Find where the given text appears and provide that cell's center as [X, Y] coordinate. 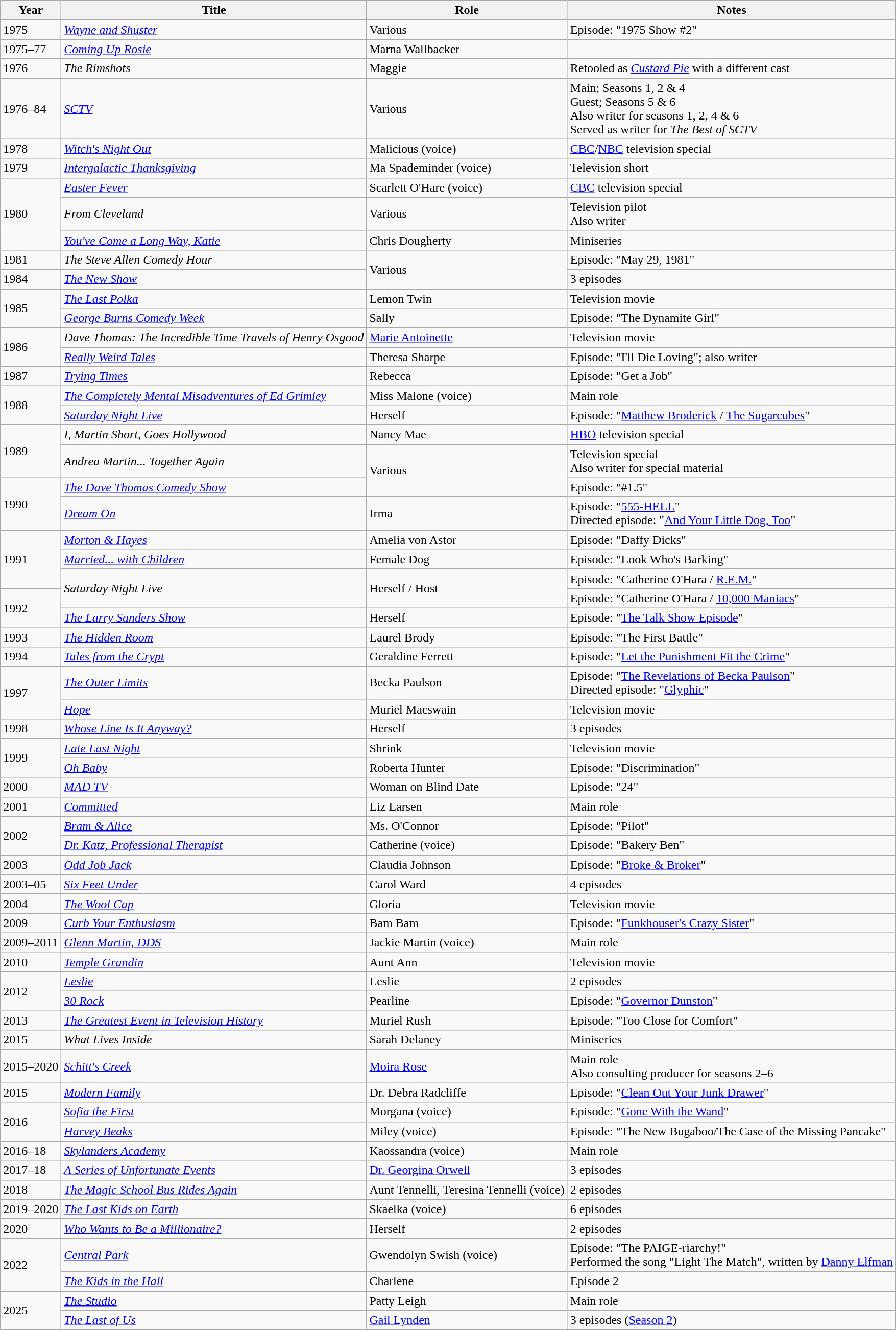
Episode: "Pilot" [731, 826]
Gloria [467, 904]
1976 [31, 68]
The Larry Sanders Show [214, 617]
1975–77 [31, 49]
Shrink [467, 748]
Dave Thomas: The Incredible Time Travels of Henry Osgood [214, 338]
Episode: "Matthew Broderick / The Sugarcubes" [731, 415]
HBO television special [731, 435]
Really Weird Tales [214, 357]
Main roleAlso consulting producer for seasons 2–6 [731, 1066]
The Completely Mental Misadventures of Ed Grimley [214, 396]
Episode: "The PAIGE-riarchy!"Performed the song "Light The Match", written by Danny Elfman [731, 1254]
1984 [31, 279]
The Studio [214, 1301]
Becka Paulson [467, 683]
Episode: "The Revelations of Becka Paulson"Directed episode: "Glyphic" [731, 683]
Dr. Debra Radcliffe [467, 1092]
Dream On [214, 514]
Easter Fever [214, 187]
CBC television special [731, 187]
Episode: "Broke & Broker" [731, 865]
Muriel Rush [467, 1020]
Bam Bam [467, 923]
Whose Line Is It Anyway? [214, 729]
Jackie Martin (voice) [467, 942]
Episode 2 [731, 1281]
Television short [731, 168]
Female Dog [467, 559]
1988 [31, 406]
The Greatest Event in Television History [214, 1020]
The Last of Us [214, 1320]
Episode: "Bakery Ben" [731, 845]
Curb Your Enthusiasm [214, 923]
George Burns Comedy Week [214, 318]
The Last Polka [214, 299]
1980 [31, 213]
2015–2020 [31, 1066]
Geraldine Ferrett [467, 657]
Skylanders Academy [214, 1151]
30 Rock [214, 1001]
2004 [31, 904]
Episode: "Catherine O'Hara / 10,000 Maniacs" [731, 598]
The Kids in the Hall [214, 1281]
The Hidden Room [214, 637]
1992 [31, 608]
Marna Wallbacker [467, 49]
Episode: "Daffy Dicks" [731, 540]
Theresa Sharpe [467, 357]
Episode: "Look Who's Barking" [731, 559]
Odd Job Jack [214, 865]
Gwendolyn Swish (voice) [467, 1254]
Liz Larsen [467, 806]
Sally [467, 318]
2002 [31, 836]
2025 [31, 1311]
I, Martin Short, Goes Hollywood [214, 435]
Episode: "May 29, 1981" [731, 259]
1991 [31, 559]
Muriel Macswain [467, 709]
A Series of Unfortunate Events [214, 1170]
1993 [31, 637]
Late Last Night [214, 748]
Retooled as Custard Pie with a different cast [731, 68]
The Wool Cap [214, 904]
2012 [31, 991]
Sofia the First [214, 1112]
Chris Dougherty [467, 240]
2009–2011 [31, 942]
Notes [731, 10]
The Outer Limits [214, 683]
Witch's Night Out [214, 149]
2009 [31, 923]
Oh Baby [214, 768]
Aunt Tennelli, Teresina Tennelli (voice) [467, 1190]
1999 [31, 758]
Woman on Blind Date [467, 787]
Trying Times [214, 376]
The Magic School Bus Rides Again [214, 1190]
Wayne and Shuster [214, 30]
2016 [31, 1122]
Dr. Katz, Professional Therapist [214, 845]
Morton & Hayes [214, 540]
Kaossandra (voice) [467, 1151]
Year [31, 10]
2013 [31, 1020]
Andrea Martin... Together Again [214, 461]
Claudia Johnson [467, 865]
Patty Leigh [467, 1301]
Role [467, 10]
Pearline [467, 1001]
Episode: "The New Bugaboo/The Case of the Missing Pancake" [731, 1131]
Episode: "Catherine O'Hara / R.E.M." [731, 579]
2000 [31, 787]
From Cleveland [214, 213]
Committed [214, 806]
Schitt's Creek [214, 1066]
Temple Grandin [214, 962]
Herself / Host [467, 588]
1981 [31, 259]
Intergalactic Thanksgiving [214, 168]
Laurel Brody [467, 637]
Lemon Twin [467, 299]
SCTV [214, 108]
Episode: "Governor Dunston" [731, 1001]
1989 [31, 452]
Who Wants to Be a Millionaire? [214, 1228]
2018 [31, 1190]
Coming Up Rosie [214, 49]
2016–18 [31, 1151]
Episode: "Clean Out Your Junk Drawer" [731, 1092]
Modern Family [214, 1092]
Episode: "Discrimination" [731, 768]
1976–84 [31, 108]
1998 [31, 729]
Main; Seasons 1, 2 & 4Guest; Seasons 5 & 6 Also writer for seasons 1, 2, 4 & 6 Served as writer for The Best of SCTV [731, 108]
The Rimshots [214, 68]
2001 [31, 806]
1975 [31, 30]
Miley (voice) [467, 1131]
The Dave Thomas Comedy Show [214, 487]
3 episodes (Season 2) [731, 1320]
Charlene [467, 1281]
2003–05 [31, 884]
1990 [31, 504]
Carol Ward [467, 884]
Glenn Martin, DDS [214, 942]
Rebecca [467, 376]
The New Show [214, 279]
Catherine (voice) [467, 845]
Episode: "Funkhouser's Crazy Sister" [731, 923]
4 episodes [731, 884]
2017–18 [31, 1170]
2003 [31, 865]
The Steve Allen Comedy Hour [214, 259]
Episode: "Gone With the Wand" [731, 1112]
Episode: "#1.5" [731, 487]
2020 [31, 1228]
Aunt Ann [467, 962]
Television special Also writer for special material [731, 461]
Maggie [467, 68]
Sarah Delaney [467, 1040]
Morgana (voice) [467, 1112]
Central Park [214, 1254]
Hope [214, 709]
The Last Kids on Earth [214, 1209]
What Lives Inside [214, 1040]
CBC/NBC television special [731, 149]
Married... with Children [214, 559]
Episode: "1975 Show #2" [731, 30]
2022 [31, 1265]
1997 [31, 693]
Scarlett O'Hare (voice) [467, 187]
Episode: "Get a Job" [731, 376]
You've Come a Long Way, Katie [214, 240]
Amelia von Astor [467, 540]
MAD TV [214, 787]
Title [214, 10]
Episode: "The Talk Show Episode" [731, 617]
Roberta Hunter [467, 768]
1987 [31, 376]
Episode: "The Dynamite Girl" [731, 318]
Tales from the Crypt [214, 657]
1978 [31, 149]
Episode: "555-HELL" Directed episode: "And Your Little Dog, Too" [731, 514]
Episode: "24" [731, 787]
Ms. O'Connor [467, 826]
Television pilotAlso writer [731, 213]
Six Feet Under [214, 884]
Gail Lynden [467, 1320]
1979 [31, 168]
Miss Malone (voice) [467, 396]
1994 [31, 657]
Harvey Beaks [214, 1131]
Episode: "Too Close for Comfort" [731, 1020]
Moira Rose [467, 1066]
6 episodes [731, 1209]
2010 [31, 962]
Episode: "I'll Die Loving"; also writer [731, 357]
Episode: "The First Battle" [731, 637]
2019–2020 [31, 1209]
Bram & Alice [214, 826]
1986 [31, 347]
Marie Antoinette [467, 338]
Irma [467, 514]
Malicious (voice) [467, 149]
1985 [31, 308]
Ma Spademinder (voice) [467, 168]
Episode: "Let the Punishment Fit the Crime" [731, 657]
Dr. Georgina Orwell [467, 1170]
Nancy Mae [467, 435]
Skaelka (voice) [467, 1209]
